Scan for the cell matching the given text and deliver its (x, y) coordinate at center. 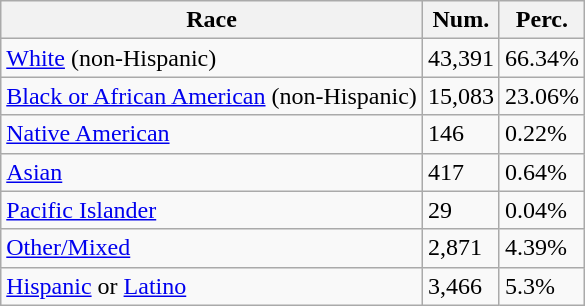
Num. (460, 20)
4.39% (542, 248)
66.34% (542, 58)
0.64% (542, 172)
Other/Mixed (212, 248)
3,466 (460, 286)
Asian (212, 172)
146 (460, 134)
Native American (212, 134)
43,391 (460, 58)
Hispanic or Latino (212, 286)
Race (212, 20)
15,083 (460, 96)
0.04% (542, 210)
Black or African American (non-Hispanic) (212, 96)
0.22% (542, 134)
5.3% (542, 286)
2,871 (460, 248)
Perc. (542, 20)
Pacific Islander (212, 210)
29 (460, 210)
23.06% (542, 96)
White (non-Hispanic) (212, 58)
417 (460, 172)
